Provide the [X, Y] coordinate of the cell's center where the given text is located.  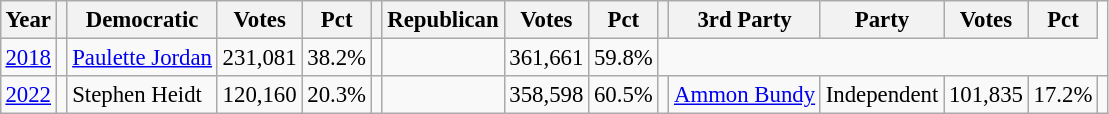
Stephen Heidt [142, 95]
358,598 [546, 95]
60.5% [624, 95]
Democratic [142, 20]
231,081 [260, 57]
3rd Party [745, 20]
120,160 [260, 95]
2018 [28, 57]
38.2% [336, 57]
Independent [882, 95]
Party [882, 20]
361,661 [546, 57]
Ammon Bundy [745, 95]
2022 [28, 95]
101,835 [986, 95]
17.2% [1062, 95]
Year [28, 20]
59.8% [624, 57]
Republican [443, 20]
Paulette Jordan [142, 57]
20.3% [336, 95]
